Provide the (x, y) coordinate of the cell's center where the given text is located.  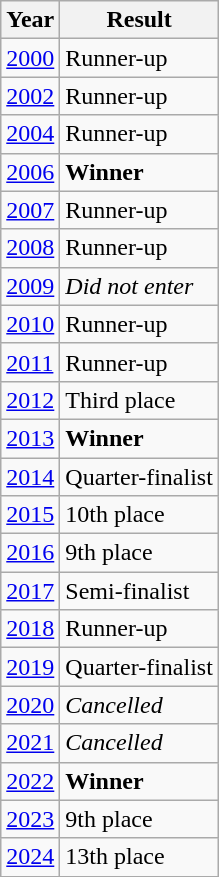
2019 (30, 667)
2002 (30, 96)
Did not enter (140, 286)
2009 (30, 286)
2013 (30, 438)
13th place (140, 857)
Semi-finalist (140, 591)
2015 (30, 515)
Year (30, 20)
2022 (30, 781)
2011 (30, 362)
2014 (30, 477)
2004 (30, 134)
10th place (140, 515)
2007 (30, 210)
2008 (30, 248)
2023 (30, 819)
2024 (30, 857)
2010 (30, 324)
2000 (30, 58)
2016 (30, 553)
2021 (30, 743)
2006 (30, 172)
2012 (30, 400)
2020 (30, 705)
Result (140, 20)
2018 (30, 629)
2017 (30, 591)
Third place (140, 400)
